Detect which cell encompasses the target text, then output its [X, Y] center coordinate. 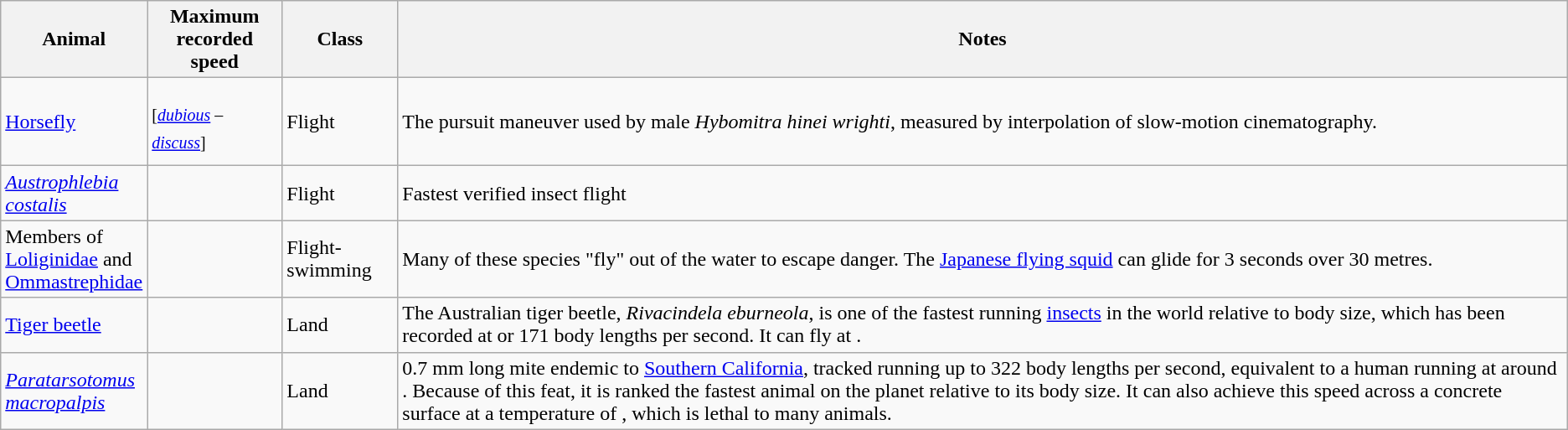
Class [340, 39]
Tiger beetle [74, 325]
Paratarsotomus macropalpis [74, 391]
Members of Loliginidae and Ommastrephidae [74, 259]
Notes [983, 39]
Horsefly [74, 122]
[dubious – discuss] [214, 122]
Animal [74, 39]
Flight-swimming [340, 259]
Many of these species "fly" out of the water to escape danger. The Japanese flying squid can glide for 3 seconds over 30 metres. [983, 259]
Fastest verified insect flight [983, 193]
Maximum recorded speed [214, 39]
The pursuit maneuver used by male Hybomitra hinei wrighti, measured by interpolation of slow-motion cinematography. [983, 122]
Austrophlebia costalis [74, 193]
